Pinpoint the cell where the given text exists, returning its [X, Y] midpoint coordinate. 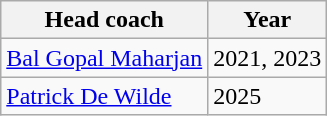
Patrick De Wilde [104, 96]
Head coach [104, 20]
2021, 2023 [268, 58]
Year [268, 20]
2025 [268, 96]
Bal Gopal Maharjan [104, 58]
